Locate the cell with the specified text and output its [x, y] center coordinate. 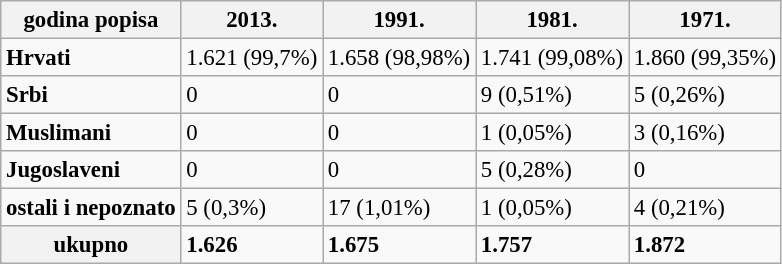
Jugoslaveni [91, 170]
1.658 (98,98%) [400, 58]
5 (0,26%) [704, 95]
2013. [252, 20]
1.872 [704, 245]
Srbi [91, 95]
ostali i nepoznato [91, 208]
4 (0,21%) [704, 208]
5 (0,28%) [552, 170]
1.626 [252, 245]
1.741 (99,08%) [552, 58]
1.621 (99,7%) [252, 58]
17 (1,01%) [400, 208]
3 (0,16%) [704, 133]
ukupno [91, 245]
1.860 (99,35%) [704, 58]
5 (0,3%) [252, 208]
9 (0,51%) [552, 95]
godina popisa [91, 20]
1971. [704, 20]
1.675 [400, 245]
1.757 [552, 245]
Muslimani [91, 133]
1991. [400, 20]
Hrvati [91, 58]
1981. [552, 20]
